Extract the (X, Y) coordinate from the center of the cell holding the provided text.  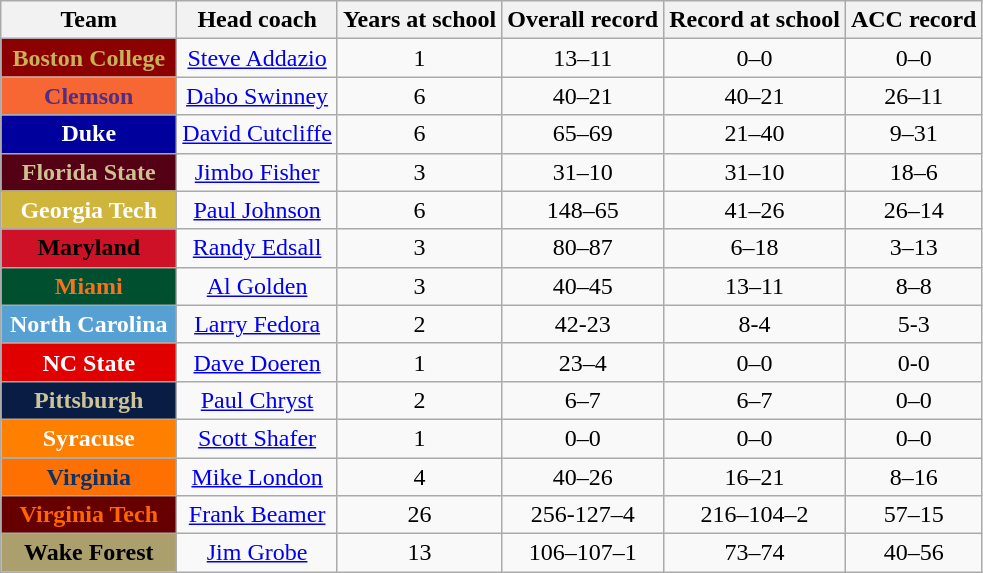
Paul Johnson (258, 210)
106–107–1 (583, 553)
16–21 (755, 477)
Pittsburgh (89, 400)
216–104–2 (755, 515)
18–6 (914, 172)
13 (419, 553)
Maryland (89, 248)
Larry Fedora (258, 324)
ACC record (914, 20)
80–87 (583, 248)
Scott Shafer (258, 438)
Florida State (89, 172)
26–14 (914, 210)
Frank Beamer (258, 515)
Jim Grobe (258, 553)
Record at school (755, 20)
David Cutcliffe (258, 134)
6–18 (755, 248)
9–31 (914, 134)
Jimbo Fisher (258, 172)
Virginia (89, 477)
148–65 (583, 210)
4 (419, 477)
8–8 (914, 286)
Virginia Tech (89, 515)
Wake Forest (89, 553)
Years at school (419, 20)
NC State (89, 362)
40–56 (914, 553)
40–45 (583, 286)
3–13 (914, 248)
Steve Addazio (258, 58)
Miami (89, 286)
21–40 (755, 134)
5-3 (914, 324)
North Carolina (89, 324)
Dabo Swinney (258, 96)
Paul Chryst (258, 400)
Syracuse (89, 438)
8-4 (755, 324)
Dave Doeren (258, 362)
Boston College (89, 58)
23–4 (583, 362)
57–15 (914, 515)
Overall record (583, 20)
Mike London (258, 477)
73–74 (755, 553)
Head coach (258, 20)
8–16 (914, 477)
Team (89, 20)
26 (419, 515)
Georgia Tech (89, 210)
Al Golden (258, 286)
65–69 (583, 134)
Randy Edsall (258, 248)
Clemson (89, 96)
Duke (89, 134)
40–26 (583, 477)
256-127–4 (583, 515)
26–11 (914, 96)
0-0 (914, 362)
42-23 (583, 324)
41–26 (755, 210)
